Return the (x, y) coordinate for the center point of the cell that contains the specified text.  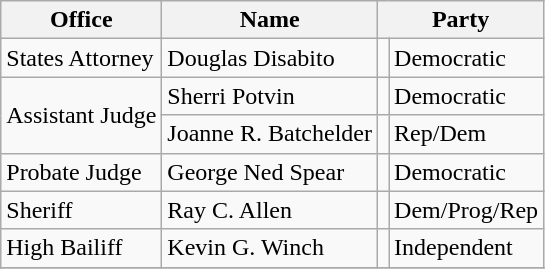
Dem/Prog/Rep (466, 210)
States Attorney (82, 58)
Assistant Judge (82, 115)
Ray C. Allen (270, 210)
Kevin G. Winch (270, 248)
Rep/Dem (466, 134)
George Ned Spear (270, 172)
Sherri Potvin (270, 96)
Douglas Disabito (270, 58)
Office (82, 20)
High Bailiff (82, 248)
Joanne R. Batchelder (270, 134)
Sheriff (82, 210)
Independent (466, 248)
Party (460, 20)
Name (270, 20)
Probate Judge (82, 172)
